Identify which cell holds the provided text, then report its (X, Y) central coordinate. 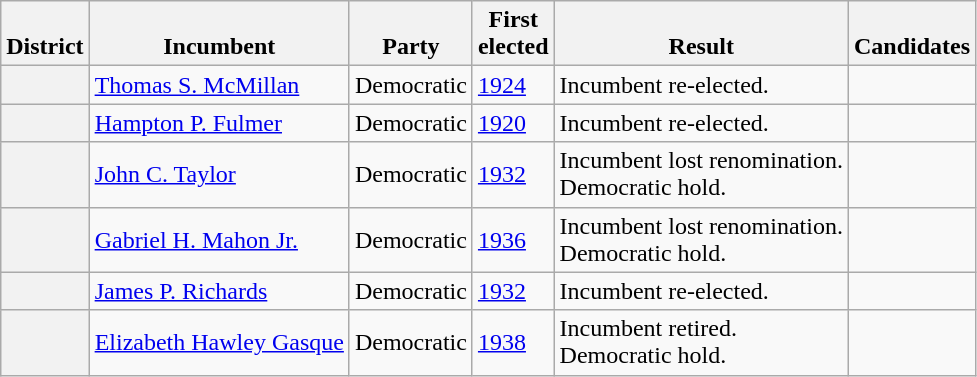
Elizabeth Hawley Gasque (219, 342)
Incumbent retired.Democratic hold. (701, 342)
Thomas S. McMillan (219, 85)
1938 (513, 342)
Hampton P. Fulmer (219, 123)
Candidates (912, 34)
1936 (513, 240)
John C. Taylor (219, 174)
1924 (513, 85)
Firstelected (513, 34)
1920 (513, 123)
District (45, 34)
Party (410, 34)
Incumbent (219, 34)
James P. Richards (219, 291)
Result (701, 34)
Gabriel H. Mahon Jr. (219, 240)
